Detect which cell encompasses the target text, then output its [x, y] center coordinate. 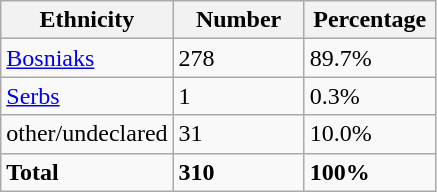
310 [238, 172]
10.0% [370, 134]
Bosniaks [87, 58]
278 [238, 58]
100% [370, 172]
other/undeclared [87, 134]
31 [238, 134]
Number [238, 20]
Serbs [87, 96]
1 [238, 96]
Percentage [370, 20]
89.7% [370, 58]
Ethnicity [87, 20]
0.3% [370, 96]
Total [87, 172]
